Search for the cell housing the specified text and yield its [x, y] center coordinate. 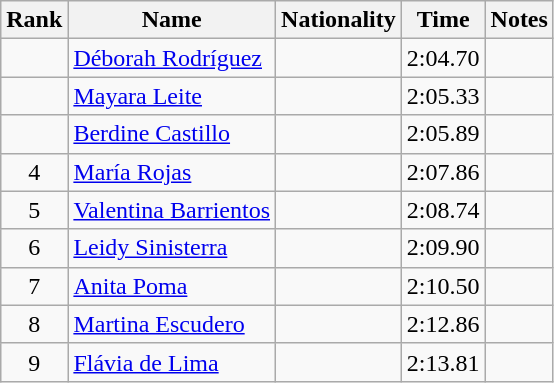
4 [34, 172]
Time [443, 20]
2:12.86 [443, 324]
María Rojas [172, 172]
2:05.33 [443, 96]
9 [34, 362]
7 [34, 286]
6 [34, 248]
Berdine Castillo [172, 134]
Leidy Sinisterra [172, 248]
8 [34, 324]
Déborah Rodríguez [172, 58]
Flávia de Lima [172, 362]
2:09.90 [443, 248]
Notes [519, 20]
2:07.86 [443, 172]
Anita Poma [172, 286]
Martina Escudero [172, 324]
2:10.50 [443, 286]
2:04.70 [443, 58]
Mayara Leite [172, 96]
2:05.89 [443, 134]
5 [34, 210]
2:13.81 [443, 362]
Name [172, 20]
Nationality [339, 20]
Rank [34, 20]
Valentina Barrientos [172, 210]
2:08.74 [443, 210]
